Capture the cell that displays the provided text and extract its (X, Y) central coordinate. 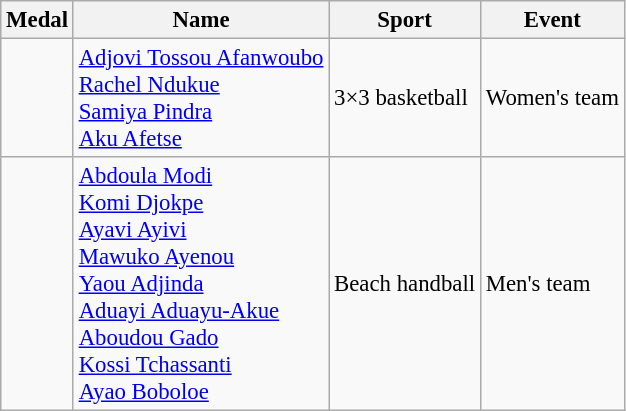
Name (200, 20)
Men's team (552, 284)
Medal (38, 20)
Women's team (552, 98)
Event (552, 20)
Abdoula ModiKomi DjokpeAyavi AyiviMawuko AyenouYaou AdjindaAduayi Aduayu-AkueAboudou GadoKossi TchassantiAyao Boboloe (200, 284)
Adjovi Tossou AfanwouboRachel NdukueSamiya PindraAku Afetse (200, 98)
Beach handball (405, 284)
3×3 basketball (405, 98)
Sport (405, 20)
